Find where the given text appears and provide that cell's center as (x, y) coordinate. 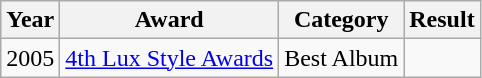
Result (442, 20)
4th Lux Style Awards (170, 58)
2005 (30, 58)
Best Album (342, 58)
Award (170, 20)
Category (342, 20)
Year (30, 20)
